Scan for the cell matching the given text and deliver its (X, Y) coordinate at center. 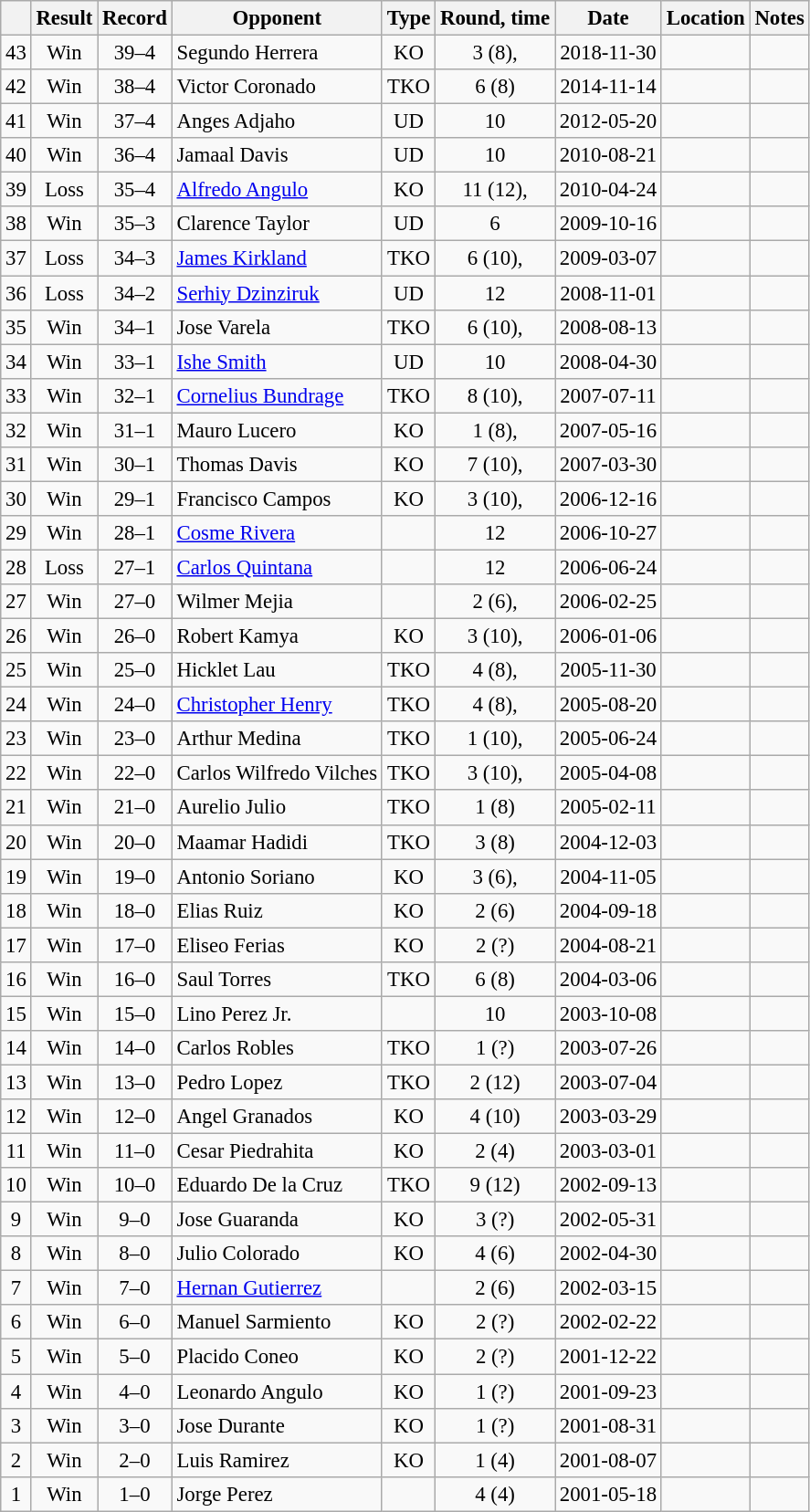
22–0 (135, 773)
24–0 (135, 705)
2003-03-29 (608, 1117)
27–0 (135, 602)
17–0 (135, 945)
33–1 (135, 362)
2007-03-30 (608, 465)
Result (64, 18)
Maamar Hadidi (277, 842)
40 (16, 155)
3 (8) (495, 842)
4–0 (135, 1391)
37–4 (135, 121)
8 (10), (495, 395)
25–0 (135, 670)
1 (10), (495, 739)
14–0 (135, 1048)
33 (16, 395)
2004-11-05 (608, 877)
Clarence Taylor (277, 224)
35–4 (135, 190)
43 (16, 53)
Thomas Davis (277, 465)
1–0 (135, 1494)
10–0 (135, 1185)
14 (16, 1048)
Manuel Sarmiento (277, 1323)
2001-09-23 (608, 1391)
4 (4) (495, 1494)
Hernan Gutierrez (277, 1288)
2001-05-18 (608, 1494)
9 (16, 1220)
8–0 (135, 1254)
Aurelio Julio (277, 808)
19 (16, 877)
Carlos Robles (277, 1048)
39 (16, 190)
Lino Perez Jr. (277, 1013)
20 (16, 842)
21 (16, 808)
Jose Varela (277, 327)
11 (12), (495, 190)
Notes (780, 18)
Saul Torres (277, 980)
Antonio Soriano (277, 877)
23–0 (135, 739)
2007-07-11 (608, 395)
34–3 (135, 258)
19–0 (135, 877)
6–0 (135, 1323)
2008-04-30 (608, 362)
18–0 (135, 910)
41 (16, 121)
2002-05-31 (608, 1220)
Victor Coronado (277, 87)
Location (705, 18)
2014-11-14 (608, 87)
30–1 (135, 465)
17 (16, 945)
39–4 (135, 53)
1 (4) (495, 1460)
2006-06-24 (608, 567)
Elias Ruiz (277, 910)
2 (6), (495, 602)
2001-12-22 (608, 1357)
3 (?) (495, 1220)
5 (16, 1357)
3 (6), (495, 877)
38 (16, 224)
Date (608, 18)
36–4 (135, 155)
16 (16, 980)
13 (16, 1082)
Mauro Lucero (277, 430)
2006-12-16 (608, 499)
Alfredo Angulo (277, 190)
9–0 (135, 1220)
2008-11-01 (608, 293)
2001-08-07 (608, 1460)
2005-04-08 (608, 773)
34–1 (135, 327)
Luis Ramirez (277, 1460)
2009-10-16 (608, 224)
26–0 (135, 636)
Arthur Medina (277, 739)
2004-12-03 (608, 842)
4 (16, 1391)
2002-04-30 (608, 1254)
2006-02-25 (608, 602)
Segundo Herrera (277, 53)
3 (8), (495, 53)
1 (16, 1494)
Christopher Henry (277, 705)
26 (16, 636)
2012-05-20 (608, 121)
Serhiy Dzinziruk (277, 293)
32 (16, 430)
23 (16, 739)
28–1 (135, 533)
2008-08-13 (608, 327)
Hicklet Lau (277, 670)
2018-11-30 (608, 53)
7 (16, 1288)
36 (16, 293)
13–0 (135, 1082)
Record (135, 18)
Cesar Piedrahita (277, 1151)
2002-09-13 (608, 1185)
2003-07-26 (608, 1048)
James Kirkland (277, 258)
2006-10-27 (608, 533)
Pedro Lopez (277, 1082)
Round, time (495, 18)
Carlos Wilfredo Vilches (277, 773)
35–3 (135, 224)
2010-04-24 (608, 190)
9 (12) (495, 1185)
2–0 (135, 1460)
Cosme Rivera (277, 533)
2002-03-15 (608, 1288)
2005-02-11 (608, 808)
4 (10) (495, 1117)
12–0 (135, 1117)
11–0 (135, 1151)
22 (16, 773)
4 (6) (495, 1254)
2006-01-06 (608, 636)
2005-08-20 (608, 705)
Jose Durante (277, 1425)
24 (16, 705)
8 (16, 1254)
31 (16, 465)
Jose Guaranda (277, 1220)
15 (16, 1013)
Julio Colorado (277, 1254)
Jamaal Davis (277, 155)
21–0 (135, 808)
30 (16, 499)
2003-07-04 (608, 1082)
7 (10), (495, 465)
2004-03-06 (608, 980)
1 (8) (495, 808)
3 (16, 1425)
Wilmer Mejia (277, 602)
16–0 (135, 980)
2003-10-08 (608, 1013)
5–0 (135, 1357)
2005-11-30 (608, 670)
18 (16, 910)
Type (408, 18)
25 (16, 670)
Leonardo Angulo (277, 1391)
2007-05-16 (608, 430)
35 (16, 327)
29 (16, 533)
2003-03-01 (608, 1151)
2010-08-21 (608, 155)
2001-08-31 (608, 1425)
11 (16, 1151)
15–0 (135, 1013)
27–1 (135, 567)
Cornelius Bundrage (277, 395)
7–0 (135, 1288)
2 (12) (495, 1082)
2009-03-07 (608, 258)
Placido Coneo (277, 1357)
Anges Adjaho (277, 121)
Ishe Smith (277, 362)
1 (8), (495, 430)
32–1 (135, 395)
2002-02-22 (608, 1323)
42 (16, 87)
3–0 (135, 1425)
Opponent (277, 18)
Angel Granados (277, 1117)
Eduardo De la Cruz (277, 1185)
2004-09-18 (608, 910)
31–1 (135, 430)
27 (16, 602)
38–4 (135, 87)
2 (4) (495, 1151)
34–2 (135, 293)
20–0 (135, 842)
34 (16, 362)
2 (16, 1460)
29–1 (135, 499)
Eliseo Ferias (277, 945)
28 (16, 567)
2004-08-21 (608, 945)
2005-06-24 (608, 739)
Carlos Quintana (277, 567)
Jorge Perez (277, 1494)
37 (16, 258)
Francisco Campos (277, 499)
Robert Kamya (277, 636)
